Output the (x, y) coordinate of the center of the cell containing the given text.  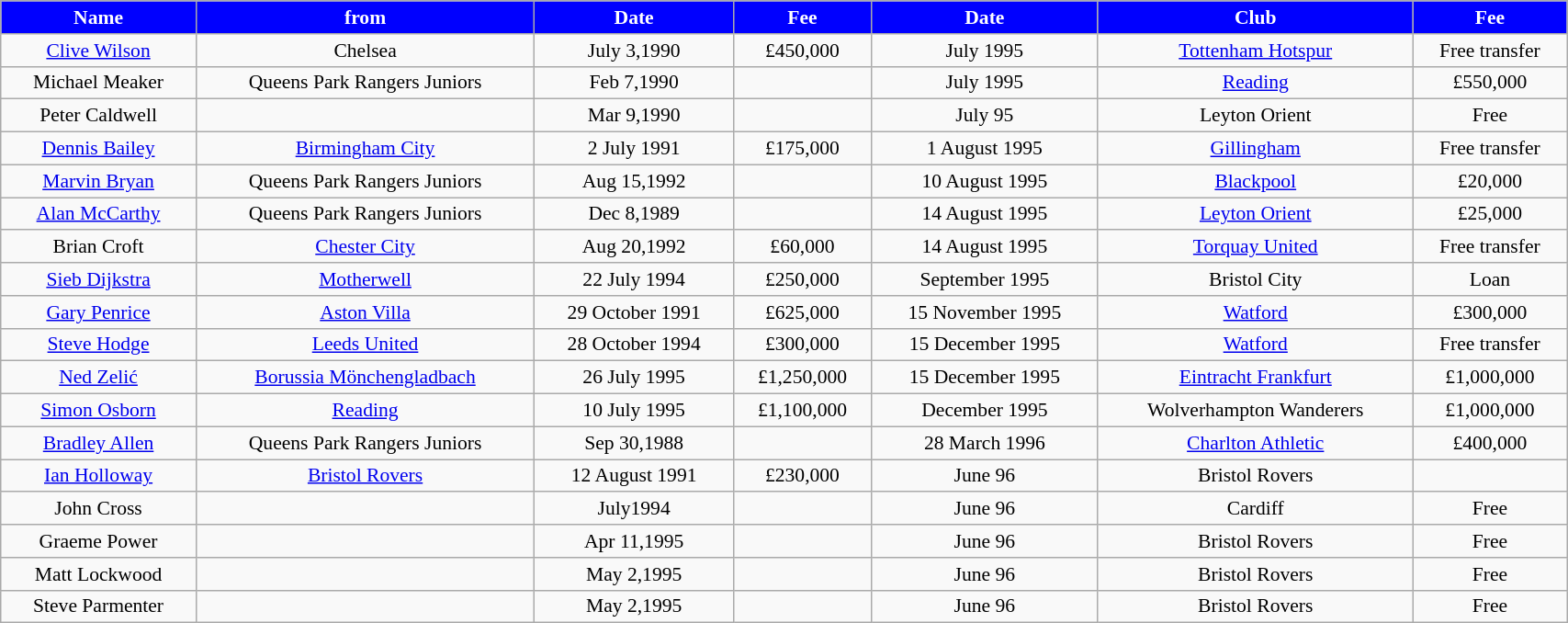
Chester City (365, 247)
Steve Hodge (99, 345)
Eintracht Frankfurt (1255, 378)
Cardiff (1255, 509)
Dennis Bailey (99, 149)
Ian Holloway (99, 476)
Gillingham (1255, 149)
15 November 1995 (985, 312)
Leeds United (365, 345)
Motherwell (365, 279)
28 March 1996 (985, 443)
Peter Caldwell (99, 116)
July1994 (634, 509)
Graeme Power (99, 541)
Sep 30,1988 (634, 443)
£250,000 (803, 279)
Blackpool (1255, 181)
Mar 9,1990 (634, 116)
£175,000 (803, 149)
Ned Zelić (99, 378)
Alan McCarthy (99, 214)
Steve Parmenter (99, 606)
Name (99, 17)
£230,000 (803, 476)
£1,250,000 (803, 378)
26 July 1995 (634, 378)
£25,000 (1490, 214)
from (365, 17)
Bradley Allen (99, 443)
28 October 1994 (634, 345)
Torquay United (1255, 247)
£450,000 (803, 51)
Gary Penrice (99, 312)
10 July 1995 (634, 411)
Wolverhampton Wanderers (1255, 411)
Chelsea (365, 51)
Clive Wilson (99, 51)
Charlton Athletic (1255, 443)
Simon Osborn (99, 411)
Aug 20,1992 (634, 247)
John Cross (99, 509)
22 July 1994 (634, 279)
12 August 1991 (634, 476)
Aston Villa (365, 312)
10 August 1995 (985, 181)
Marvin Bryan (99, 181)
December 1995 (985, 411)
Club (1255, 17)
1 August 1995 (985, 149)
Michael Meaker (99, 83)
£60,000 (803, 247)
2 July 1991 (634, 149)
September 1995 (985, 279)
Aug 15,1992 (634, 181)
Bristol City (1255, 279)
Sieb Dijkstra (99, 279)
£20,000 (1490, 181)
Feb 7,1990 (634, 83)
£400,000 (1490, 443)
£625,000 (803, 312)
Brian Croft (99, 247)
Borussia Mönchengladbach (365, 378)
July 3,1990 (634, 51)
Loan (1490, 279)
£1,100,000 (803, 411)
July 95 (985, 116)
Birmingham City (365, 149)
£550,000 (1490, 83)
29 October 1991 (634, 312)
Tottenham Hotspur (1255, 51)
Matt Lockwood (99, 574)
Dec 8,1989 (634, 214)
Apr 11,1995 (634, 541)
